From the cell containing the given text, extract its center point as (X, Y) coordinate. 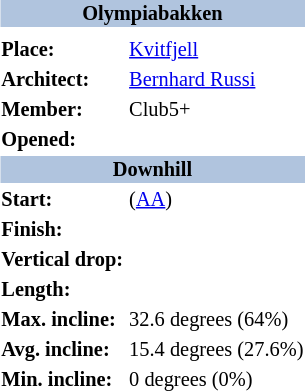
15.4 degrees (27.6%) (216, 350)
Downhill (152, 170)
Bernhard Russi (216, 80)
Max. incline: (62, 320)
Place: (62, 50)
Length: (62, 290)
(AA) (216, 200)
Club5+ (216, 110)
Vertical drop: (62, 260)
Finish: (62, 230)
Olympiabakken (152, 14)
Architect: (62, 80)
32.6 degrees (64%) (216, 320)
Avg. incline: (62, 350)
Start: (62, 200)
Member: (62, 110)
Kvitfjell (216, 50)
Opened: (62, 140)
